Identify which cell holds the provided text, then report its (X, Y) central coordinate. 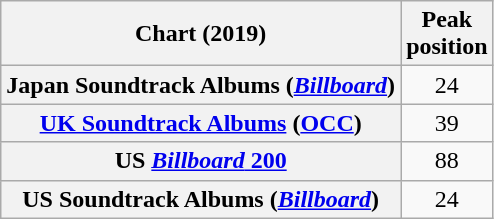
US Billboard 200 (201, 161)
Japan Soundtrack Albums (Billboard) (201, 85)
88 (447, 161)
UK Soundtrack Albums (OCC) (201, 123)
US Soundtrack Albums (Billboard) (201, 199)
39 (447, 123)
Chart (2019) (201, 34)
Peakposition (447, 34)
